Output the [X, Y] coordinate of the center of the cell containing the given text.  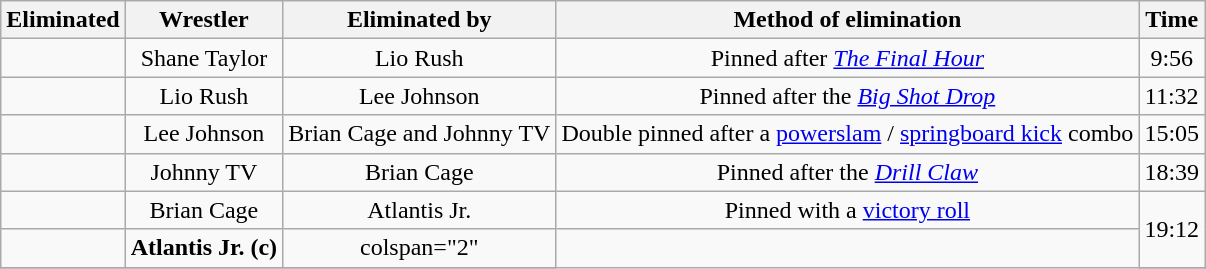
colspan="2" [420, 248]
Shane Taylor [204, 58]
18:39 [1172, 172]
Pinned after the Big Shot Drop [848, 96]
Method of elimination [848, 20]
Atlantis Jr. (c) [204, 248]
9:56 [1172, 58]
Pinned after The Final Hour [848, 58]
Eliminated by [420, 20]
19:12 [1172, 229]
Pinned with a victory roll [848, 210]
Brian Cage and Johnny TV [420, 134]
Eliminated [63, 20]
Atlantis Jr. [420, 210]
11:32 [1172, 96]
Time [1172, 20]
Double pinned after a powerslam / springboard kick combo [848, 134]
15:05 [1172, 134]
Johnny TV [204, 172]
Wrestler [204, 20]
Pinned after the Drill Claw [848, 172]
